Output the (X, Y) coordinate of the center of the cell containing the given text.  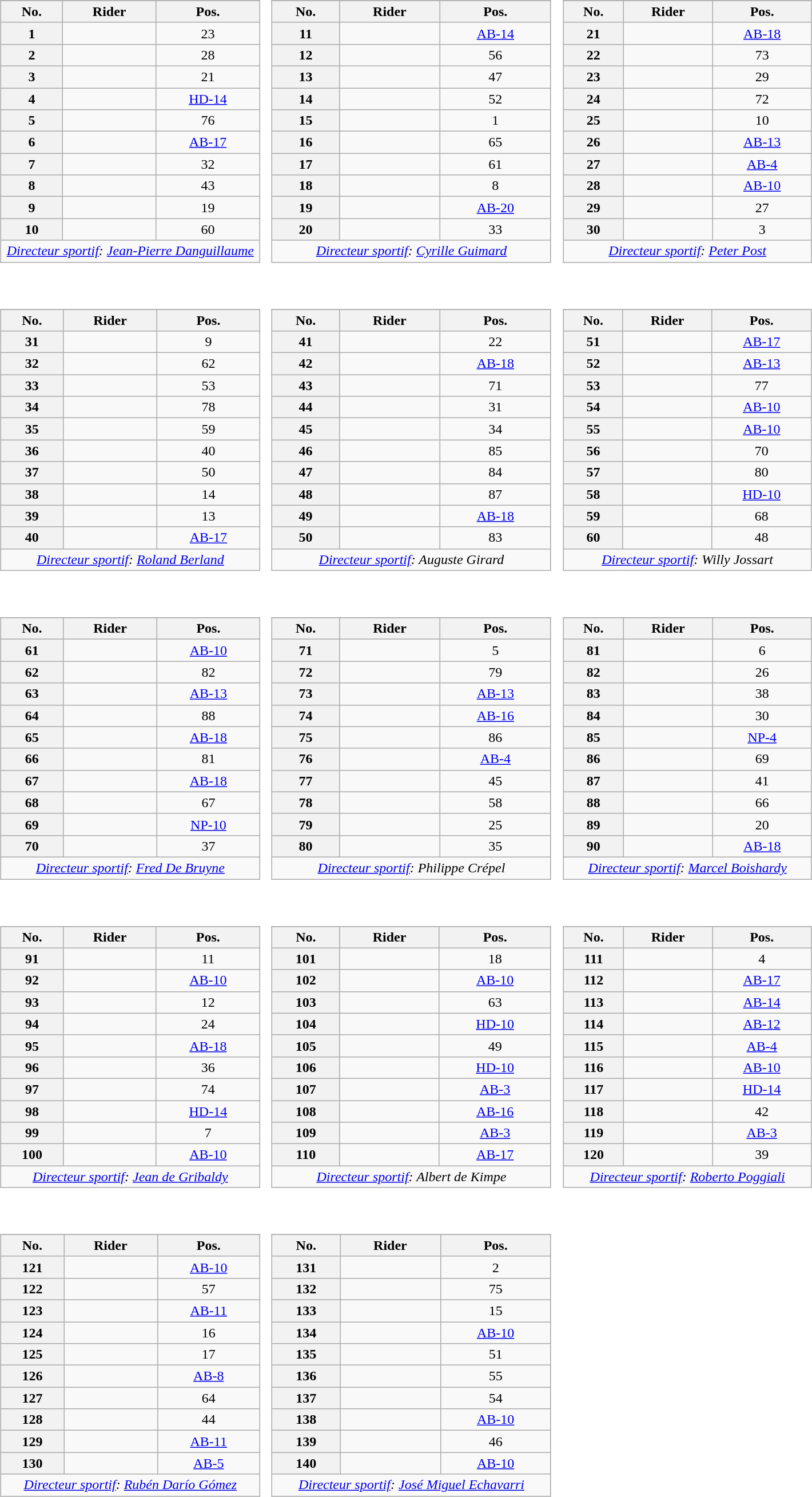
Directeur sportif: Willy Jossart (687, 559)
90 (594, 846)
136 (307, 1376)
97 (32, 1089)
92 (32, 980)
118 (594, 1111)
115 (594, 1046)
102 (306, 980)
134 (307, 1332)
119 (594, 1133)
No. Rider Pos. 71 5 72 79 73 AB-13 74 AB-16 75 86 76 AB-4 77 45 78 58 79 25 80 35 Directeur sportif: Philippe Crépel (416, 740)
108 (306, 1111)
Directeur sportif: Auguste Girard (412, 559)
127 (32, 1398)
106 (306, 1067)
124 (32, 1332)
NP-10 (209, 824)
112 (594, 980)
138 (307, 1420)
123 (32, 1311)
96 (32, 1067)
Directeur sportif: Cyrille Guimard (412, 251)
AB-8 (208, 1376)
Directeur sportif: Jean de Gribaldy (130, 1177)
107 (306, 1089)
111 (594, 959)
93 (32, 1002)
116 (594, 1067)
Directeur sportif: Peter Post (687, 251)
128 (32, 1420)
131 (307, 1267)
AB-5 (208, 1463)
109 (306, 1133)
Directeur sportif: Jean-Pierre Danguillaume (130, 251)
110 (306, 1155)
Directeur sportif: Albert de Kimpe (412, 1177)
122 (32, 1289)
101 (306, 959)
121 (32, 1267)
100 (32, 1155)
120 (594, 1155)
No. Rider Pos. 101 18 102 AB-10 103 63 104 HD-10 105 49 106 HD-10 107 AB-3 108 AB-16 109 AB-3 110 AB-17 Directeur sportif: Albert de Kimpe (416, 1049)
Directeur sportif: Marcel Boishardy (687, 868)
125 (32, 1355)
139 (307, 1442)
NP-4 (762, 737)
129 (32, 1442)
No. Rider Pos. 41 22 42 AB-18 43 71 44 31 45 34 46 85 47 84 48 87 49 AB-18 50 83 Directeur sportif: Auguste Girard (416, 432)
135 (307, 1355)
91 (32, 959)
Directeur sportif: José Miguel Echavarri (412, 1485)
95 (32, 1046)
Directeur sportif: Roberto Poggiali (687, 1177)
113 (594, 1002)
99 (32, 1133)
103 (306, 1002)
104 (306, 1024)
89 (594, 824)
114 (594, 1024)
Directeur sportif: Rubén Darío Gómez (130, 1485)
140 (307, 1463)
Directeur sportif: Roland Berland (130, 559)
132 (307, 1289)
137 (307, 1398)
AB-12 (762, 1024)
133 (307, 1311)
126 (32, 1376)
94 (32, 1024)
98 (32, 1111)
Directeur sportif: Fred De Bruyne (130, 868)
Directeur sportif: Philippe Crépel (412, 868)
105 (306, 1046)
130 (32, 1463)
AB-20 (495, 208)
117 (594, 1089)
